Return [X, Y] of the center of cell containing provided text 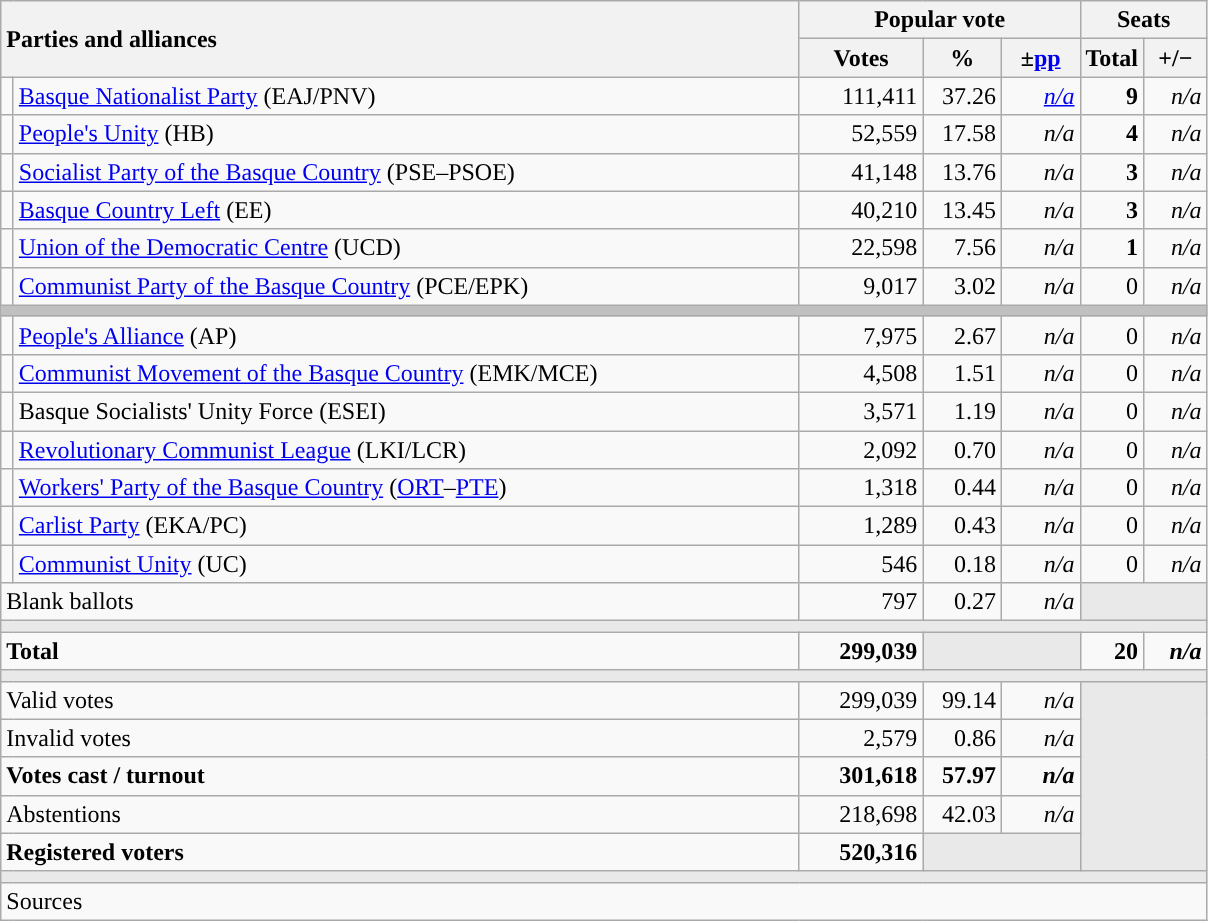
Communist Movement of the Basque Country (EMK/MCE) [406, 373]
42.03 [962, 814]
37.26 [962, 96]
People's Unity (HB) [406, 134]
3.02 [962, 286]
4 [1112, 134]
Communist Unity (UC) [406, 564]
Votes cast / turnout [400, 776]
0.43 [962, 526]
1,318 [861, 488]
Registered voters [400, 852]
546 [861, 564]
Basque Socialists' Unity Force (ESEI) [406, 411]
218,698 [861, 814]
3,571 [861, 411]
Basque Country Left (EE) [406, 210]
Revolutionary Communist League (LKI/LCR) [406, 449]
Communist Party of the Basque Country (PCE/EPK) [406, 286]
4,508 [861, 373]
Votes [861, 58]
Union of the Democratic Centre (UCD) [406, 248]
9,017 [861, 286]
1.19 [962, 411]
Workers' Party of the Basque Country (ORT–PTE) [406, 488]
0.70 [962, 449]
±pp [1040, 58]
0.27 [962, 602]
Sources [604, 901]
52,559 [861, 134]
Popular vote [940, 20]
People's Alliance (AP) [406, 335]
0.18 [962, 564]
1.51 [962, 373]
40,210 [861, 210]
99.14 [962, 700]
Valid votes [400, 700]
41,148 [861, 172]
1,289 [861, 526]
301,618 [861, 776]
9 [1112, 96]
0.86 [962, 738]
Carlist Party (EKA/PC) [406, 526]
1 [1112, 248]
Seats [1144, 20]
% [962, 58]
Invalid votes [400, 738]
2.67 [962, 335]
Parties and alliances [400, 39]
Blank ballots [400, 602]
2,579 [861, 738]
20 [1112, 651]
57.97 [962, 776]
13.45 [962, 210]
111,411 [861, 96]
7.56 [962, 248]
22,598 [861, 248]
7,975 [861, 335]
13.76 [962, 172]
+/− [1176, 58]
Basque Nationalist Party (EAJ/PNV) [406, 96]
797 [861, 602]
Abstentions [400, 814]
0.44 [962, 488]
2,092 [861, 449]
17.58 [962, 134]
520,316 [861, 852]
Socialist Party of the Basque Country (PSE–PSOE) [406, 172]
